Scan for the cell matching the given text and deliver its (X, Y) coordinate at center. 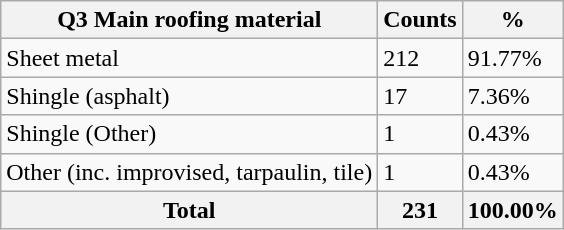
% (512, 20)
Counts (420, 20)
7.36% (512, 96)
91.77% (512, 58)
Sheet metal (190, 58)
Other (inc. improvised, tarpaulin, tile) (190, 172)
Total (190, 210)
Shingle (asphalt) (190, 96)
Q3 Main roofing material (190, 20)
231 (420, 210)
100.00% (512, 210)
212 (420, 58)
17 (420, 96)
Shingle (Other) (190, 134)
